Locate the cell with the specified text and output its [x, y] center coordinate. 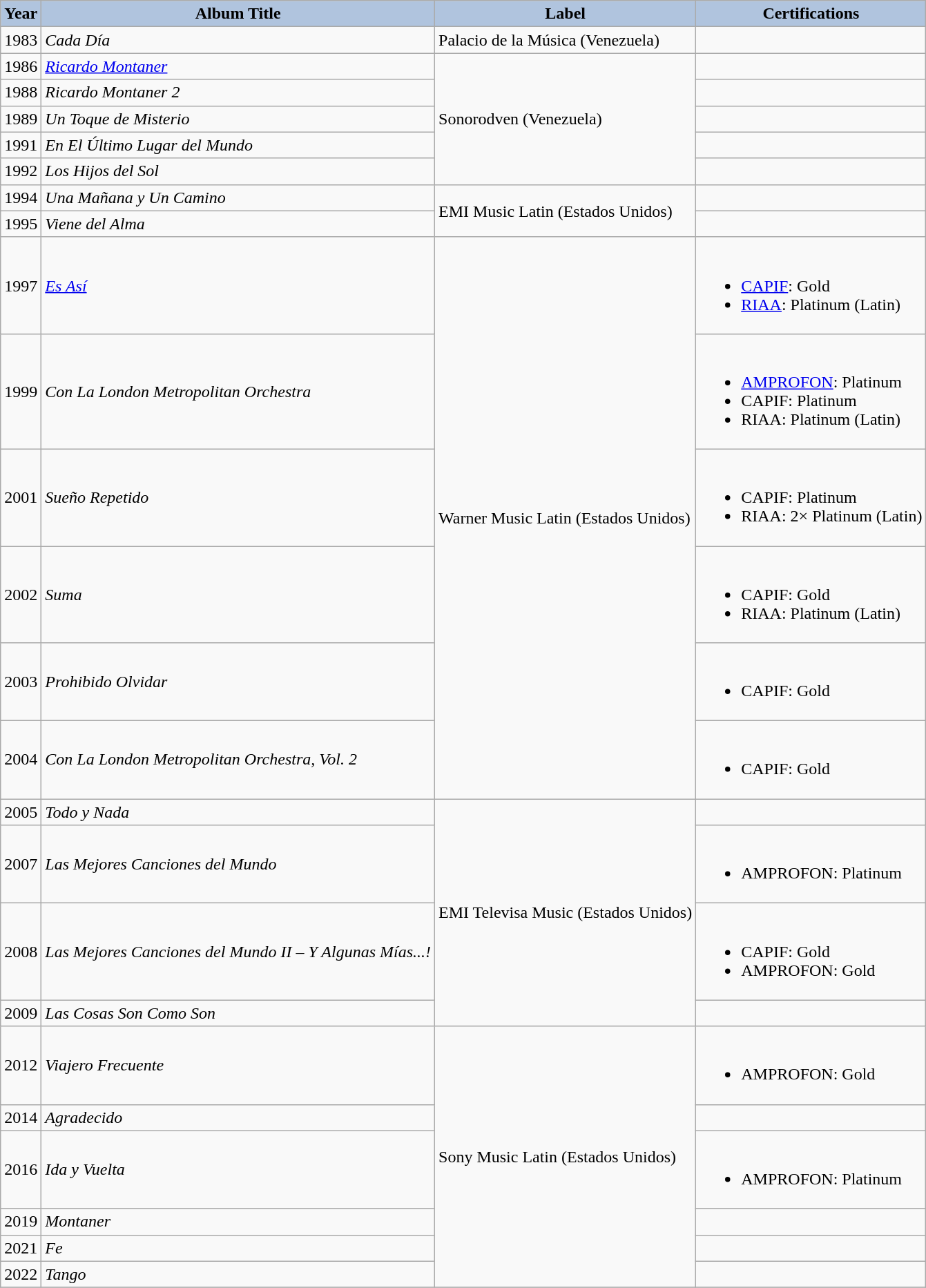
2002 [21, 594]
Con La London Metropolitan Orchestra [238, 391]
Con La London Metropolitan Orchestra, Vol. 2 [238, 760]
1989 [21, 119]
Prohibido Olvidar [238, 682]
2014 [21, 1117]
1999 [21, 391]
2003 [21, 682]
Viajero Frecuente [238, 1065]
1995 [21, 224]
Fe [238, 1248]
Warner Music Latin (Estados Unidos) [566, 518]
2021 [21, 1248]
Las Cosas Son Como Son [238, 1013]
Certifications [811, 14]
1994 [21, 198]
2012 [21, 1065]
CAPIF: PlatinumRIAA: 2× Platinum (Latin) [811, 497]
1992 [21, 171]
Las Mejores Canciones del Mundo [238, 865]
Un Toque de Misterio [238, 119]
Una Mañana y Un Camino [238, 198]
Year [21, 14]
1983 [21, 40]
Los Hijos del Sol [238, 171]
2016 [21, 1170]
Ida y Vuelta [238, 1170]
Label [566, 14]
2019 [21, 1222]
Sony Music Latin (Estados Unidos) [566, 1157]
Ricardo Montaner 2 [238, 93]
1997 [21, 285]
Sonorodven (Venezuela) [566, 119]
2004 [21, 760]
Cada Día [238, 40]
Montaner [238, 1222]
CAPIF: GoldAMPROFON: Gold [811, 952]
EMI Televisa Music (Estados Unidos) [566, 913]
1988 [21, 93]
1991 [21, 145]
Album Title [238, 14]
Las Mejores Canciones del Mundo II – Y Algunas Mías...! [238, 952]
Es Así [238, 285]
2007 [21, 865]
Palacio de la Música (Venezuela) [566, 40]
Tango [238, 1274]
EMI Music Latin (Estados Unidos) [566, 211]
2001 [21, 497]
Viene del Alma [238, 224]
Todo y Nada [238, 812]
Ricardo Montaner [238, 66]
2005 [21, 812]
2022 [21, 1274]
En El Último Lugar del Mundo [238, 145]
AMPROFON: PlatinumCAPIF: PlatinumRIAA: Platinum (Latin) [811, 391]
Agradecido [238, 1117]
2009 [21, 1013]
1986 [21, 66]
Sueño Repetido [238, 497]
Suma [238, 594]
AMPROFON: Gold [811, 1065]
2008 [21, 952]
